Output the (X, Y) coordinate of the center of the cell containing the given text.  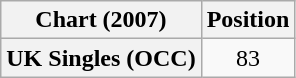
Chart (2007) (101, 20)
Position (248, 20)
UK Singles (OCC) (101, 58)
83 (248, 58)
